Return [x, y] of the center of cell containing provided text 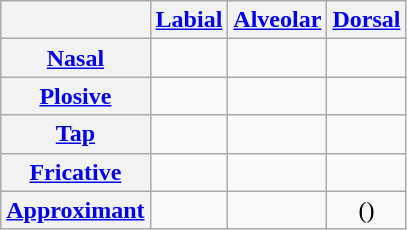
Labial [189, 20]
Approximant [76, 210]
Nasal [76, 58]
Fricative [76, 172]
Dorsal [366, 20]
() [366, 210]
Tap [76, 134]
Plosive [76, 96]
Alveolar [278, 20]
